Identify which cell holds the provided text, then report its (X, Y) central coordinate. 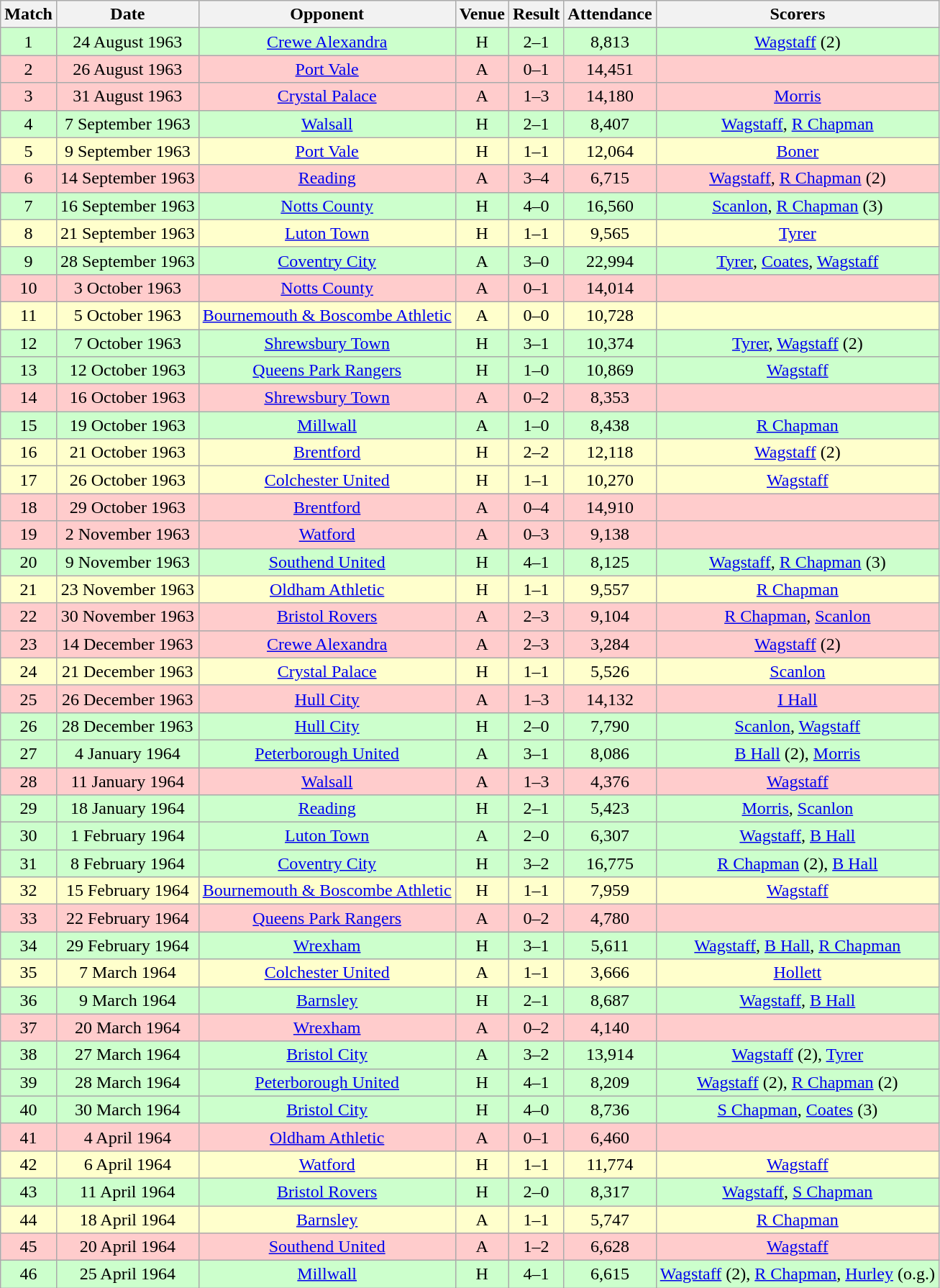
45 (29, 1247)
10,270 (610, 480)
19 October 1963 (127, 425)
32 (29, 891)
R Chapman (2), B Hall (797, 863)
16 September 1963 (127, 206)
26 August 1963 (127, 69)
Tyrer, Coates, Wagstaff (797, 260)
R Chapman, Scanlon (797, 617)
14,180 (610, 96)
3,666 (610, 973)
9,565 (610, 233)
9 September 1963 (127, 151)
19 (29, 535)
0–3 (536, 535)
Wagstaff (2), Tyrer (797, 1055)
16 October 1963 (127, 398)
27 March 1964 (127, 1055)
38 (29, 1055)
14,132 (610, 699)
B Hall (2), Morris (797, 753)
29 October 1963 (127, 507)
3,284 (610, 644)
4,780 (610, 918)
15 (29, 425)
0–0 (536, 315)
18 (29, 507)
7,959 (610, 891)
10,728 (610, 315)
12 (29, 343)
8,086 (610, 753)
43 (29, 1192)
9,104 (610, 617)
30 March 1964 (127, 1110)
40 (29, 1110)
Hollett (797, 973)
31 (29, 863)
23 (29, 644)
18 January 1964 (127, 809)
Venue (482, 14)
8 (29, 233)
30 November 1963 (127, 617)
5,526 (610, 671)
11 January 1964 (127, 781)
Wagstaff, B Hall, R Chapman (797, 945)
27 (29, 753)
24 (29, 671)
6,460 (610, 1137)
25 April 1964 (127, 1274)
21 October 1963 (127, 453)
24 August 1963 (127, 42)
0–4 (536, 507)
4 January 1964 (127, 753)
9,557 (610, 589)
21 December 1963 (127, 671)
Wagstaff, R Chapman (2) (797, 178)
44 (29, 1220)
Wagstaff (2), R Chapman (2) (797, 1082)
Opponent (327, 14)
8,736 (610, 1110)
41 (29, 1137)
1–2 (536, 1247)
5,611 (610, 945)
20 March 1964 (127, 1028)
13 (29, 371)
13,914 (610, 1055)
14 September 1963 (127, 178)
14 (29, 398)
9 November 1963 (127, 562)
34 (29, 945)
7 September 1963 (127, 124)
4 (29, 124)
10,374 (610, 343)
20 (29, 562)
26 October 1963 (127, 480)
5 October 1963 (127, 315)
8,813 (610, 42)
9 (29, 260)
22 (29, 617)
11 (29, 315)
Boner (797, 151)
Attendance (610, 14)
Morris (797, 96)
21 September 1963 (127, 233)
28 September 1963 (127, 260)
Scanlon, Wagstaff (797, 726)
2–2 (536, 453)
1 (29, 42)
6 (29, 178)
9,138 (610, 535)
6,628 (610, 1247)
26 December 1963 (127, 699)
8,687 (610, 1000)
8 February 1964 (127, 863)
3–4 (536, 178)
23 November 1963 (127, 589)
4,140 (610, 1028)
14,451 (610, 69)
11,774 (610, 1164)
11 April 1964 (127, 1192)
I Hall (797, 699)
12,118 (610, 453)
18 April 1964 (127, 1220)
28 March 1964 (127, 1082)
6 April 1964 (127, 1164)
22 February 1964 (127, 918)
3 October 1963 (127, 288)
16 (29, 453)
3–0 (536, 260)
30 (29, 836)
28 (29, 781)
Wagstaff, R Chapman (797, 124)
9 March 1964 (127, 1000)
10,869 (610, 371)
8,317 (610, 1192)
12 October 1963 (127, 371)
7 (29, 206)
Scorers (797, 14)
14,014 (610, 288)
16,775 (610, 863)
6,715 (610, 178)
Match (29, 14)
4 April 1964 (127, 1137)
36 (29, 1000)
8,125 (610, 562)
29 (29, 809)
37 (29, 1028)
39 (29, 1082)
4,376 (610, 781)
Result (536, 14)
Scanlon, R Chapman (3) (797, 206)
14 December 1963 (127, 644)
17 (29, 480)
12,064 (610, 151)
8,407 (610, 124)
3 (29, 96)
7 March 1964 (127, 973)
42 (29, 1164)
Morris, Scanlon (797, 809)
8,438 (610, 425)
6,307 (610, 836)
2 (29, 69)
31 August 1963 (127, 96)
10 (29, 288)
33 (29, 918)
46 (29, 1274)
5,423 (610, 809)
Wagstaff (2), R Chapman, Hurley (o.g.) (797, 1274)
Wagstaff, R Chapman (3) (797, 562)
25 (29, 699)
28 December 1963 (127, 726)
14,910 (610, 507)
Date (127, 14)
5,747 (610, 1220)
35 (29, 973)
2 November 1963 (127, 535)
1 February 1964 (127, 836)
7 October 1963 (127, 343)
Tyrer (797, 233)
8,209 (610, 1082)
Scanlon (797, 671)
S Chapman, Coates (3) (797, 1110)
26 (29, 726)
29 February 1964 (127, 945)
Wagstaff, S Chapman (797, 1192)
7,790 (610, 726)
20 April 1964 (127, 1247)
8,353 (610, 398)
21 (29, 589)
16,560 (610, 206)
Tyrer, Wagstaff (2) (797, 343)
6,615 (610, 1274)
5 (29, 151)
22,994 (610, 260)
15 February 1964 (127, 891)
